Extract the (X, Y) coordinate from the center of the cell holding the provided text.  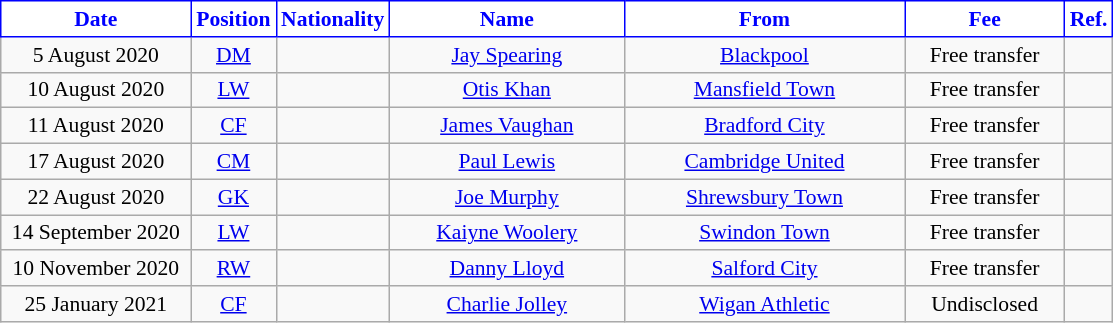
10 August 2020 (96, 90)
Blackpool (764, 55)
GK (234, 197)
Kaiyne Woolery (506, 233)
Position (234, 19)
Mansfield Town (764, 90)
Joe Murphy (506, 197)
17 August 2020 (96, 162)
DM (234, 55)
Fee (985, 19)
CM (234, 162)
25 January 2021 (96, 304)
Charlie Jolley (506, 304)
Wigan Athletic (764, 304)
Date (96, 19)
Danny Lloyd (506, 269)
Shrewsbury Town (764, 197)
Paul Lewis (506, 162)
Undisclosed (985, 304)
James Vaughan (506, 126)
Salford City (764, 269)
From (764, 19)
Otis Khan (506, 90)
11 August 2020 (96, 126)
5 August 2020 (96, 55)
Nationality (332, 19)
10 November 2020 (96, 269)
Cambridge United (764, 162)
22 August 2020 (96, 197)
Name (506, 19)
Bradford City (764, 126)
Jay Spearing (506, 55)
Swindon Town (764, 233)
Ref. (1089, 19)
14 September 2020 (96, 233)
RW (234, 269)
